Capture the cell that displays the provided text and extract its (x, y) central coordinate. 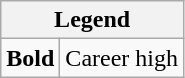
Bold (30, 58)
Career high (122, 58)
Legend (92, 20)
